Output the (X, Y) coordinate of the center of the cell containing the given text.  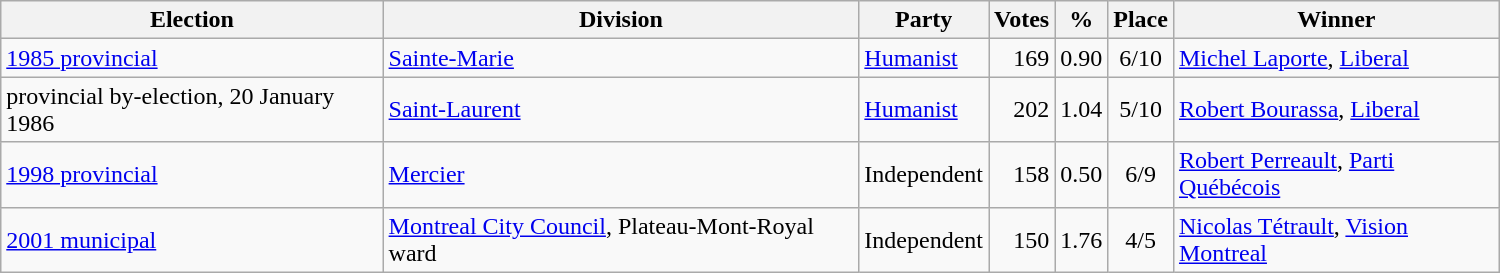
% (1082, 20)
1.04 (1082, 110)
Votes (1021, 20)
1985 provincial (192, 58)
1998 provincial (192, 174)
202 (1021, 110)
Winner (1336, 20)
Robert Perreault, Parti Québécois (1336, 174)
Party (924, 20)
0.50 (1082, 174)
Nicolas Tétrault, Vision Montreal (1336, 240)
0.90 (1082, 58)
4/5 (1141, 240)
Michel Laporte, Liberal (1336, 58)
150 (1021, 240)
Sainte-Marie (621, 58)
Place (1141, 20)
Mercier (621, 174)
provincial by-election, 20 January 1986 (192, 110)
Saint-Laurent (621, 110)
Montreal City Council, Plateau-Mont-Royal ward (621, 240)
Election (192, 20)
6/10 (1141, 58)
Robert Bourassa, Liberal (1336, 110)
1.76 (1082, 240)
158 (1021, 174)
Division (621, 20)
2001 municipal (192, 240)
5/10 (1141, 110)
169 (1021, 58)
6/9 (1141, 174)
